Find where the given text appears and provide that cell's center as [X, Y] coordinate. 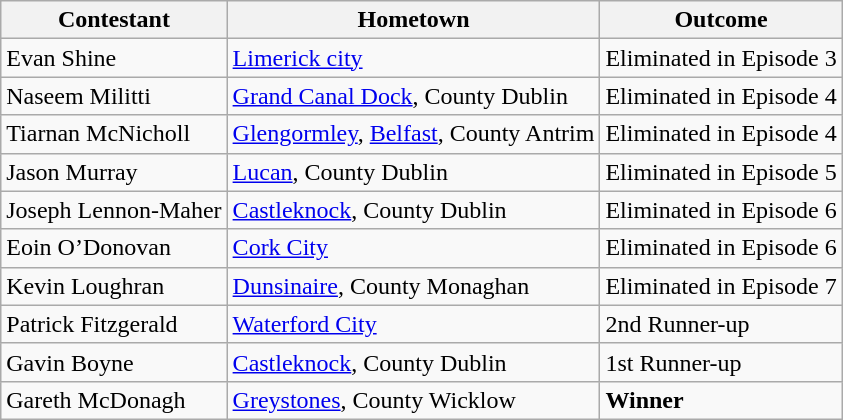
Gareth McDonagh [114, 400]
Hometown [414, 20]
Eoin O’Donovan [114, 248]
Outcome [721, 20]
Dunsinaire, County Monaghan [414, 286]
Eliminated in Episode 7 [721, 286]
Contestant [114, 20]
1st Runner-up [721, 362]
Patrick Fitzgerald [114, 324]
Tiarnan McNicholl [114, 134]
Evan Shine [114, 58]
Naseem Militti [114, 96]
Jason Murray [114, 172]
Greystones, County Wicklow [414, 400]
Waterford City [414, 324]
Cork City [414, 248]
Kevin Loughran [114, 286]
Grand Canal Dock, County Dublin [414, 96]
Glengormley, Belfast, County Antrim [414, 134]
Eliminated in Episode 5 [721, 172]
Joseph Lennon-Maher [114, 210]
Limerick city [414, 58]
Lucan, County Dublin [414, 172]
Eliminated in Episode 3 [721, 58]
Gavin Boyne [114, 362]
Winner [721, 400]
2nd Runner-up [721, 324]
